Search for the cell housing the specified text and yield its [X, Y] center coordinate. 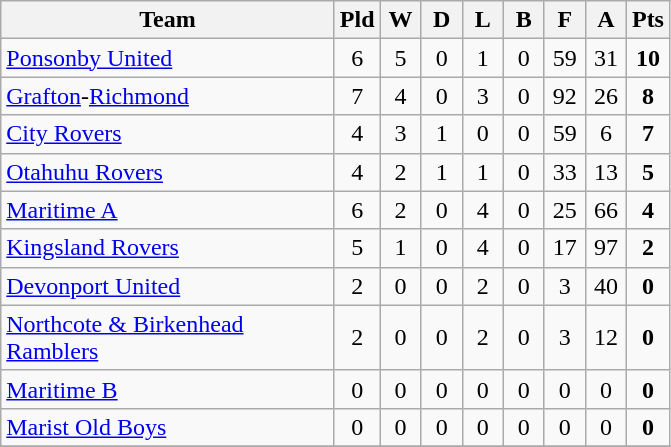
26 [606, 96]
Pld [357, 20]
Pts [648, 20]
Maritime B [168, 389]
33 [564, 172]
F [564, 20]
Devonport United [168, 286]
97 [606, 248]
Otahuhu Rovers [168, 172]
10 [648, 58]
A [606, 20]
W [400, 20]
12 [606, 338]
L [482, 20]
Marist Old Boys [168, 427]
92 [564, 96]
17 [564, 248]
B [524, 20]
66 [606, 210]
Kingsland Rovers [168, 248]
Ponsonby United [168, 58]
25 [564, 210]
Grafton-Richmond [168, 96]
Northcote & Birkenhead Ramblers [168, 338]
40 [606, 286]
City Rovers [168, 134]
Team [168, 20]
D [442, 20]
8 [648, 96]
13 [606, 172]
Maritime A [168, 210]
31 [606, 58]
